Search for the cell housing the specified text and yield its [X, Y] center coordinate. 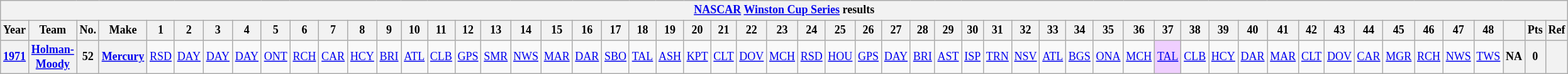
47 [1458, 30]
MGR [1399, 57]
35 [1108, 30]
22 [752, 30]
39 [1224, 30]
NA [1515, 57]
40 [1253, 30]
23 [782, 30]
19 [670, 30]
ASH [670, 57]
27 [896, 30]
25 [840, 30]
Ref [1557, 30]
TRN [998, 57]
15 [557, 30]
45 [1399, 30]
36 [1139, 30]
43 [1340, 30]
48 [1488, 30]
2 [189, 30]
37 [1168, 30]
NSV [1025, 57]
46 [1429, 30]
HOU [840, 57]
ISP [972, 57]
6 [304, 30]
SBO [616, 57]
33 [1053, 30]
KPT [697, 57]
NASCAR Winston Cup Series results [784, 10]
10 [414, 30]
Year [15, 30]
32 [1025, 30]
24 [811, 30]
AST [948, 57]
0 [1535, 57]
Mercury [123, 57]
34 [1080, 30]
Pts [1535, 30]
Make [123, 30]
1 [161, 30]
No. [88, 30]
Holman-Moody [53, 57]
8 [362, 30]
5 [275, 30]
38 [1195, 30]
31 [998, 30]
44 [1369, 30]
SMR [496, 57]
17 [616, 30]
4 [247, 30]
ONA [1108, 57]
TWS [1488, 57]
7 [333, 30]
42 [1312, 30]
30 [972, 30]
26 [869, 30]
41 [1283, 30]
Team [53, 30]
28 [922, 30]
1971 [15, 57]
21 [723, 30]
52 [88, 57]
13 [496, 30]
ONT [275, 57]
12 [468, 30]
29 [948, 30]
16 [587, 30]
BGS [1080, 57]
18 [642, 30]
20 [697, 30]
3 [218, 30]
9 [389, 30]
11 [442, 30]
14 [526, 30]
